Search for the cell housing the specified text and yield its (x, y) center coordinate. 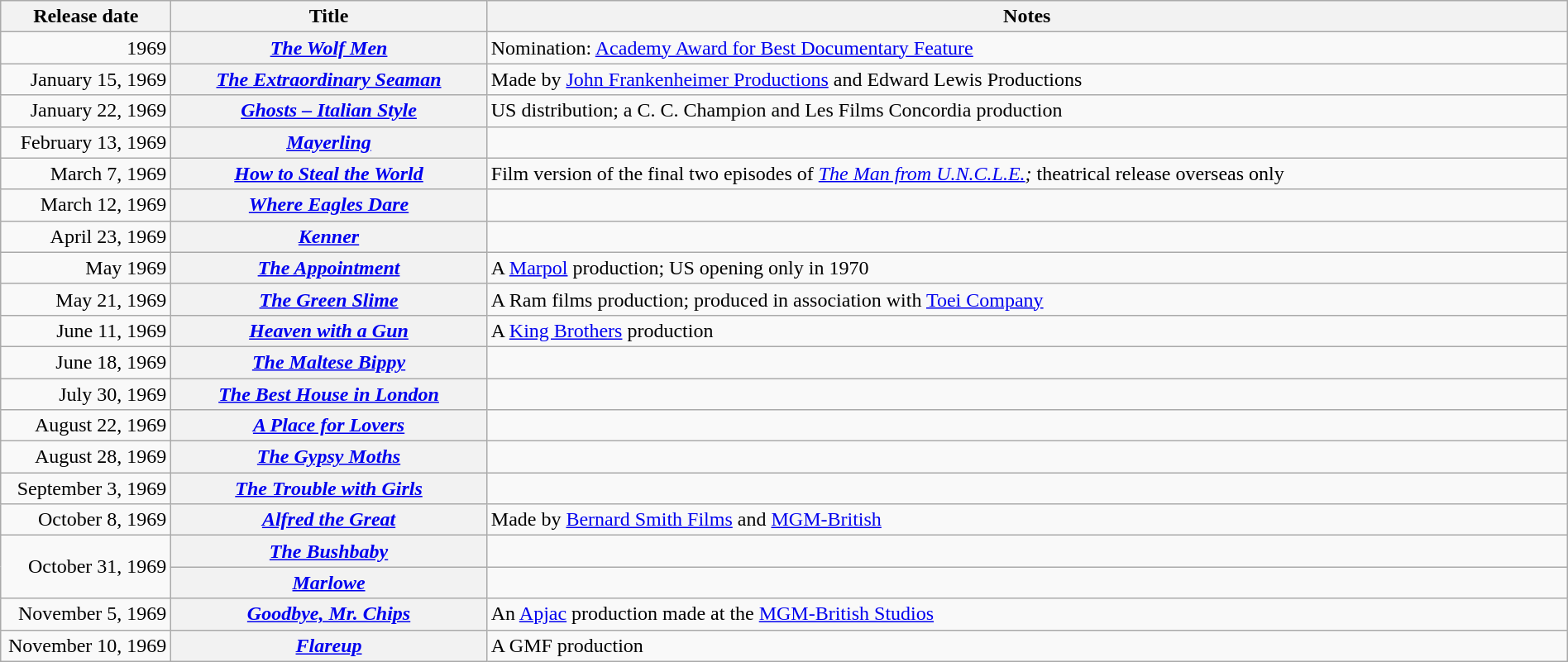
An Apjac production made at the MGM-British Studios (1027, 614)
A King Brothers production (1027, 331)
September 3, 1969 (86, 488)
Title (329, 17)
The Trouble with Girls (329, 488)
June 18, 1969 (86, 362)
March 7, 1969 (86, 174)
A Marpol production; US opening only in 1970 (1027, 268)
A Place for Lovers (329, 426)
June 11, 1969 (86, 331)
A Ram films production; produced in association with Toei Company (1027, 299)
August 28, 1969 (86, 457)
Goodbye, Mr. Chips (329, 614)
How to Steal the World (329, 174)
Kenner (329, 236)
Notes (1027, 17)
Flareup (329, 645)
November 10, 1969 (86, 645)
October 8, 1969 (86, 520)
January 15, 1969 (86, 79)
Heaven with a Gun (329, 331)
August 22, 1969 (86, 426)
A GMF production (1027, 645)
July 30, 1969 (86, 394)
November 5, 1969 (86, 614)
October 31, 1969 (86, 567)
The Green Slime (329, 299)
The Maltese Bippy (329, 362)
February 13, 1969 (86, 142)
Ghosts – Italian Style (329, 111)
March 12, 1969 (86, 205)
The Wolf Men (329, 48)
The Best House in London (329, 394)
US distribution; a C. C. Champion and Les Films Concordia production (1027, 111)
May 21, 1969 (86, 299)
Made by Bernard Smith Films and MGM-British (1027, 520)
1969 (86, 48)
The Bushbaby (329, 551)
Release date (86, 17)
Where Eagles Dare (329, 205)
Alfred the Great (329, 520)
The Gypsy Moths (329, 457)
April 23, 1969 (86, 236)
Made by John Frankenheimer Productions and Edward Lewis Productions (1027, 79)
January 22, 1969 (86, 111)
The Extraordinary Seaman (329, 79)
Nomination: Academy Award for Best Documentary Feature (1027, 48)
Film version of the final two episodes of The Man from U.N.C.L.E.; theatrical release overseas only (1027, 174)
Mayerling (329, 142)
The Appointment (329, 268)
Marlowe (329, 583)
May 1969 (86, 268)
